Return [x, y] of the center of cell containing provided text 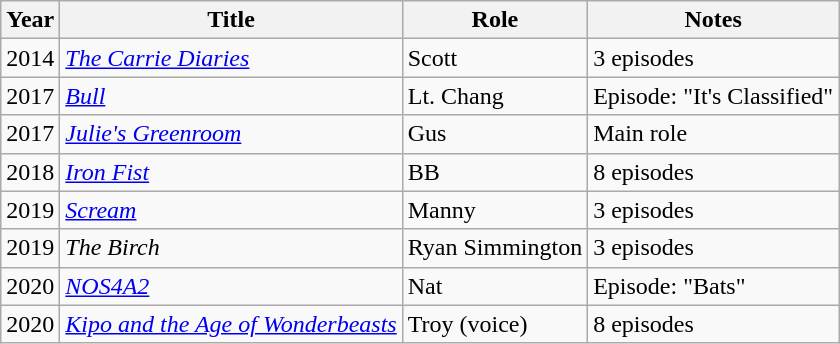
Kipo and the Age of Wonderbeasts [231, 324]
Troy (voice) [494, 324]
Gus [494, 134]
Role [494, 20]
Episode: "It's Classified" [714, 96]
Bull [231, 96]
The Carrie Diaries [231, 58]
Title [231, 20]
Episode: "Bats" [714, 286]
Year [30, 20]
The Birch [231, 248]
NOS4A2 [231, 286]
Ryan Simmington [494, 248]
Scream [231, 210]
2014 [30, 58]
Main role [714, 134]
BB [494, 172]
Lt. Chang [494, 96]
Scott [494, 58]
Julie's Greenroom [231, 134]
Manny [494, 210]
2018 [30, 172]
Nat [494, 286]
Iron Fist [231, 172]
Notes [714, 20]
